Extract the (X, Y) coordinate from the center of the cell holding the provided text.  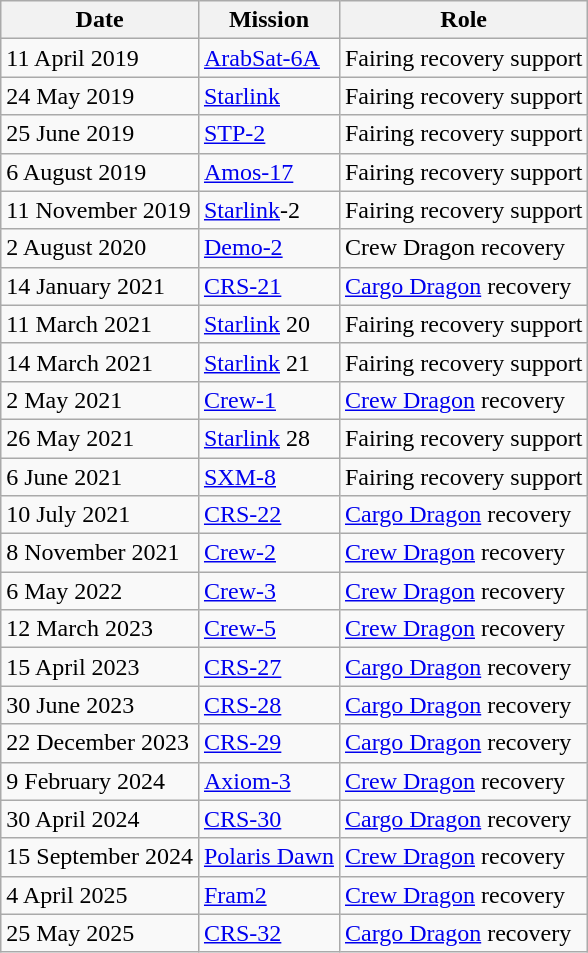
2 August 2020 (100, 248)
Crew-5 (268, 629)
Starlink 28 (268, 438)
CRS-22 (268, 515)
9 February 2024 (100, 781)
Crew-1 (268, 400)
10 July 2021 (100, 515)
6 May 2022 (100, 591)
CRS-27 (268, 667)
22 December 2023 (100, 743)
Starlink-2 (268, 210)
6 August 2019 (100, 172)
8 November 2021 (100, 553)
25 May 2025 (100, 933)
15 April 2023 (100, 667)
24 May 2019 (100, 96)
Mission (268, 20)
2 May 2021 (100, 400)
6 June 2021 (100, 477)
30 June 2023 (100, 705)
Crew-2 (268, 553)
4 April 2025 (100, 895)
Role (463, 20)
15 September 2024 (100, 857)
Fram2 (268, 895)
30 April 2024 (100, 819)
CRS-28 (268, 705)
SXM-8 (268, 477)
26 May 2021 (100, 438)
ArabSat-6A (268, 58)
25 June 2019 (100, 134)
Polaris Dawn (268, 857)
CRS-29 (268, 743)
Amos-17 (268, 172)
12 March 2023 (100, 629)
11 April 2019 (100, 58)
14 March 2021 (100, 362)
Date (100, 20)
Starlink (268, 96)
CRS-30 (268, 819)
11 March 2021 (100, 324)
Axiom-3 (268, 781)
STP-2 (268, 134)
11 November 2019 (100, 210)
CRS-32 (268, 933)
Starlink 20 (268, 324)
14 January 2021 (100, 286)
CRS-21 (268, 286)
Demo-2 (268, 248)
Crew-3 (268, 591)
Starlink 21 (268, 362)
